Return the [X, Y] coordinate for the center point of the cell that contains the specified text.  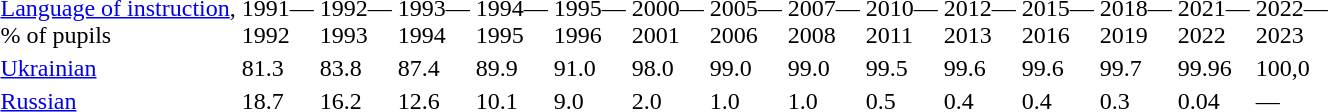
89.9 [512, 68]
83.8 [356, 68]
87.4 [434, 68]
81.3 [278, 68]
98.0 [668, 68]
99.7 [1136, 68]
91.0 [590, 68]
99.5 [902, 68]
99.96 [1214, 68]
